Identify which cell holds the provided text, then report its (x, y) central coordinate. 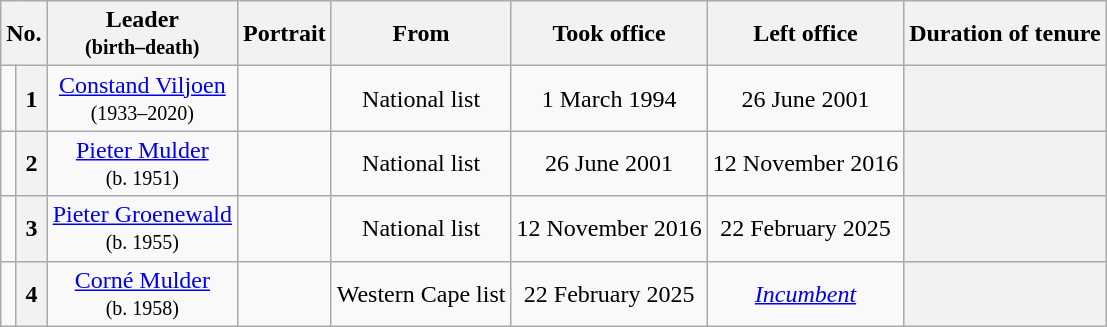
Left office (805, 34)
Pieter Groenewald(b. 1955) (142, 228)
No. (24, 34)
2 (32, 164)
Duration of tenure (1006, 34)
Leader(birth–death) (142, 34)
Pieter Mulder(b. 1951) (142, 164)
Corné Mulder(b. 1958) (142, 294)
From (421, 34)
1 (32, 98)
Portrait (284, 34)
Western Cape list (421, 294)
3 (32, 228)
Constand Viljoen(1933–2020) (142, 98)
1 March 1994 (609, 98)
Took office (609, 34)
Incumbent (805, 294)
4 (32, 294)
